Return the [X, Y] coordinate for the center point of the cell that contains the specified text.  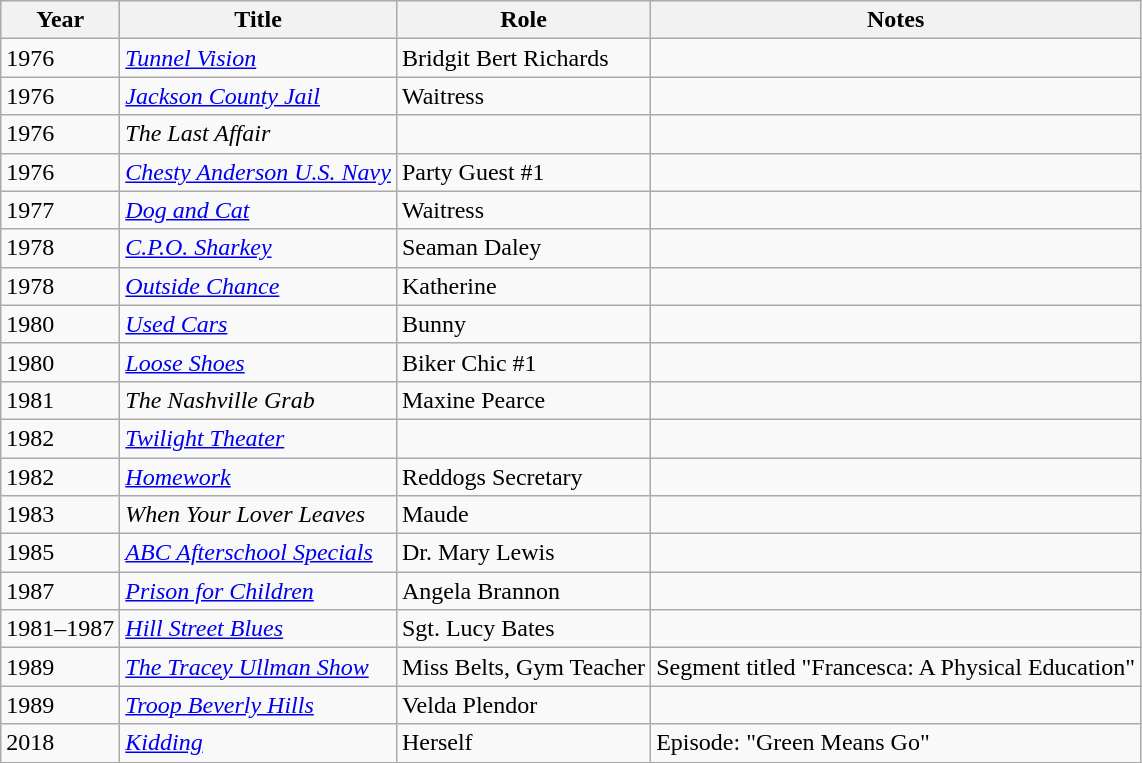
2018 [60, 743]
ABC Afterschool Specials [258, 553]
Twilight Theater [258, 438]
Notes [896, 20]
Jackson County Jail [258, 96]
Maxine Pearce [523, 400]
Loose Shoes [258, 362]
Year [60, 20]
Dog and Cat [258, 210]
Hill Street Blues [258, 629]
Outside Chance [258, 286]
Bridgit Bert Richards [523, 58]
Seaman Daley [523, 248]
Episode: "Green Means Go" [896, 743]
The Last Affair [258, 134]
Velda Plendor [523, 705]
When Your Lover Leaves [258, 515]
1985 [60, 553]
Prison for Children [258, 591]
1981 [60, 400]
Bunny [523, 324]
Kidding [258, 743]
Tunnel Vision [258, 58]
1977 [60, 210]
Title [258, 20]
Party Guest #1 [523, 172]
1983 [60, 515]
Troop Beverly Hills [258, 705]
Chesty Anderson U.S. Navy [258, 172]
Angela Brannon [523, 591]
C.P.O. Sharkey [258, 248]
Katherine [523, 286]
Biker Chic #1 [523, 362]
Maude [523, 515]
Miss Belts, Gym Teacher [523, 667]
Segment titled "Francesca: A Physical Education" [896, 667]
1981–1987 [60, 629]
1987 [60, 591]
Sgt. Lucy Bates [523, 629]
Role [523, 20]
Used Cars [258, 324]
Homework [258, 477]
Dr. Mary Lewis [523, 553]
Herself [523, 743]
Reddogs Secretary [523, 477]
The Tracey Ullman Show [258, 667]
The Nashville Grab [258, 400]
